Search for the cell housing the specified text and yield its (X, Y) center coordinate. 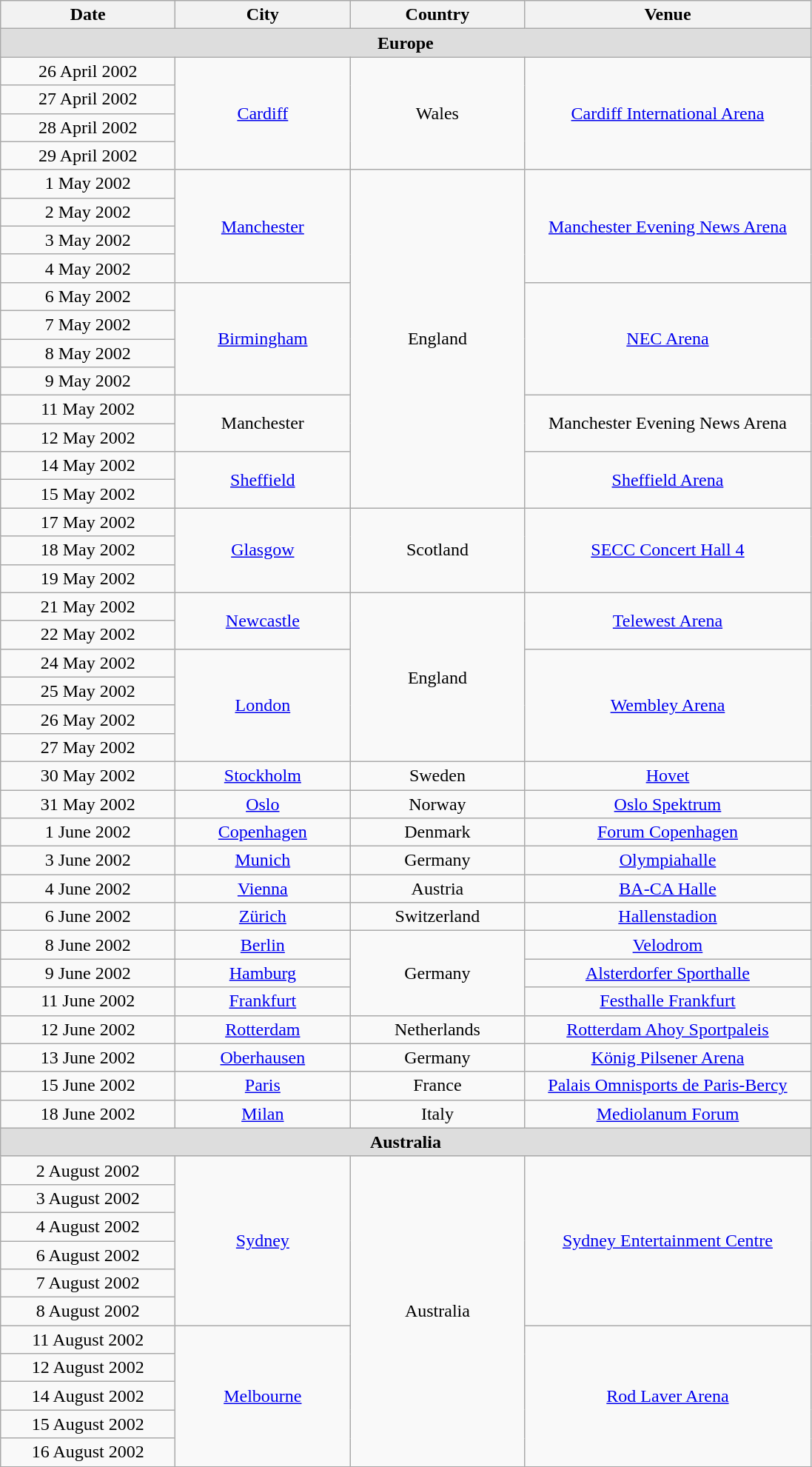
Sydney Entertainment Centre (668, 1240)
15 June 2002 (88, 1086)
21 May 2002 (88, 606)
Venue (668, 15)
11 August 2002 (88, 1340)
SECC Concert Hall 4 (668, 550)
15 August 2002 (88, 1424)
Denmark (437, 832)
Cardiff International Arena (668, 113)
8 May 2002 (88, 353)
Sheffield Arena (668, 480)
Frankfurt (263, 1001)
Norway (437, 803)
Oslo (263, 803)
Newcastle (263, 621)
Date (88, 15)
18 June 2002 (88, 1114)
11 May 2002 (88, 410)
Sheffield (263, 480)
Sydney (263, 1240)
Hamburg (263, 973)
Italy (437, 1114)
Berlin (263, 945)
27 April 2002 (88, 99)
Alsterdorfer Sporthalle (668, 973)
4 August 2002 (88, 1226)
Netherlands (437, 1029)
22 May 2002 (88, 635)
30 May 2002 (88, 775)
29 April 2002 (88, 156)
7 August 2002 (88, 1283)
6 May 2002 (88, 296)
17 May 2002 (88, 522)
Austria (437, 889)
18 May 2002 (88, 550)
Cardiff (263, 113)
Forum Copenhagen (668, 832)
Glasgow (263, 550)
Rotterdam (263, 1029)
3 August 2002 (88, 1198)
14 August 2002 (88, 1396)
4 May 2002 (88, 268)
König Pilsener Arena (668, 1057)
12 May 2002 (88, 438)
8 August 2002 (88, 1311)
26 May 2002 (88, 719)
1 May 2002 (88, 184)
Melbourne (263, 1396)
15 May 2002 (88, 494)
9 May 2002 (88, 381)
Europe (406, 43)
Sweden (437, 775)
Rod Laver Arena (668, 1396)
Hallenstadion (668, 917)
NEC Arena (668, 338)
Paris (263, 1086)
City (263, 15)
13 June 2002 (88, 1057)
12 June 2002 (88, 1029)
12 August 2002 (88, 1368)
1 June 2002 (88, 832)
Vienna (263, 889)
BA-CA Halle (668, 889)
Scotland (437, 550)
Mediolanum Forum (668, 1114)
25 May 2002 (88, 691)
Stockholm (263, 775)
2 August 2002 (88, 1170)
Zürich (263, 917)
Hovet (668, 775)
Velodrom (668, 945)
Oslo Spektrum (668, 803)
Country (437, 15)
Rotterdam Ahoy Sportpaleis (668, 1029)
19 May 2002 (88, 578)
3 May 2002 (88, 240)
26 April 2002 (88, 71)
Telewest Arena (668, 621)
London (263, 705)
Switzerland (437, 917)
Wembley Arena (668, 705)
Palais Omnisports de Paris-Bercy (668, 1086)
11 June 2002 (88, 1001)
Festhalle Frankfurt (668, 1001)
Oberhausen (263, 1057)
Copenhagen (263, 832)
6 August 2002 (88, 1255)
Birmingham (263, 338)
28 April 2002 (88, 127)
14 May 2002 (88, 466)
31 May 2002 (88, 803)
Milan (263, 1114)
9 June 2002 (88, 973)
27 May 2002 (88, 747)
4 June 2002 (88, 889)
Olympiahalle (668, 861)
Munich (263, 861)
2 May 2002 (88, 212)
16 August 2002 (88, 1452)
6 June 2002 (88, 917)
24 May 2002 (88, 663)
8 June 2002 (88, 945)
France (437, 1086)
3 June 2002 (88, 861)
Wales (437, 113)
7 May 2002 (88, 324)
